Extract the (X, Y) coordinate from the center of the cell holding the provided text.  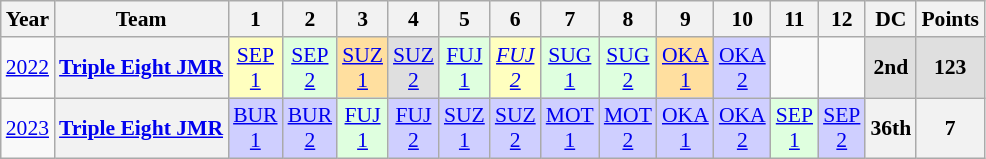
8 (628, 19)
3 (362, 19)
BUR2 (310, 128)
5 (464, 19)
DC (890, 19)
Team (141, 19)
123 (950, 68)
12 (842, 19)
2023 (28, 128)
Year (28, 19)
MOT2 (628, 128)
10 (742, 19)
2nd (890, 68)
MOT1 (570, 128)
1 (256, 19)
4 (414, 19)
BUR1 (256, 128)
Points (950, 19)
2 (310, 19)
2022 (28, 68)
9 (686, 19)
6 (516, 19)
SUG2 (628, 68)
36th (890, 128)
SUG1 (570, 68)
11 (794, 19)
